Detect which cell encompasses the target text, then output its [x, y] center coordinate. 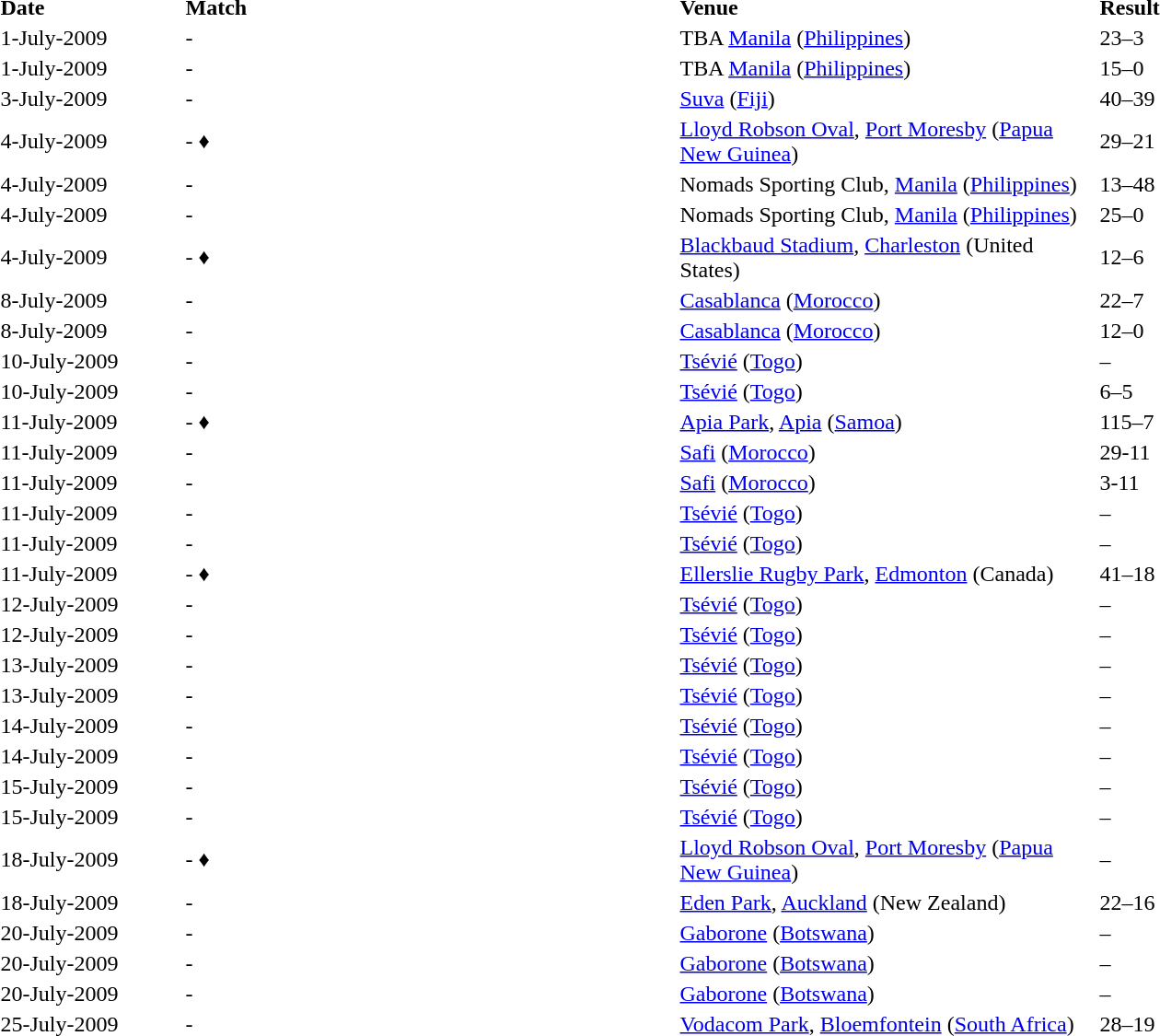
Eden Park, Auckland (New Zealand) [887, 902]
Blackbaud Stadium, Charleston (United States) [887, 258]
Apia Park, Apia (Samoa) [887, 422]
Suva (Fiji) [887, 99]
Ellerslie Rugby Park, Edmonton (Canada) [887, 574]
